Scan for the cell matching the given text and deliver its (X, Y) coordinate at center. 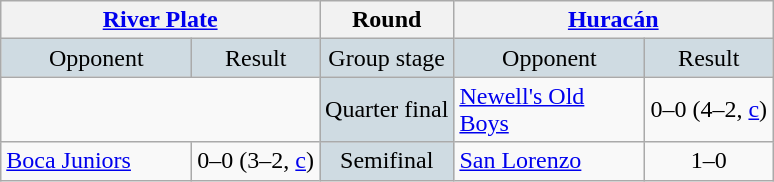
River Plate (160, 20)
Newell's Old Boys (550, 110)
San Lorenzo (550, 161)
Group stage (387, 58)
0–0 (4–2, c) (709, 110)
1–0 (709, 161)
Boca Juniors (96, 161)
Quarter final (387, 110)
Semifinal (387, 161)
Round (387, 20)
0–0 (3–2, c) (256, 161)
Huracán (614, 20)
